Determine the (X, Y) coordinate at the center of the cell enclosing the given text.  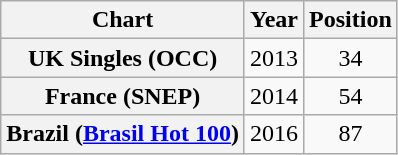
Position (351, 20)
France (SNEP) (123, 96)
Chart (123, 20)
2016 (274, 134)
Brazil (Brasil Hot 100) (123, 134)
2013 (274, 58)
Year (274, 20)
UK Singles (OCC) (123, 58)
34 (351, 58)
2014 (274, 96)
87 (351, 134)
54 (351, 96)
